Search for the cell housing the specified text and yield its [X, Y] center coordinate. 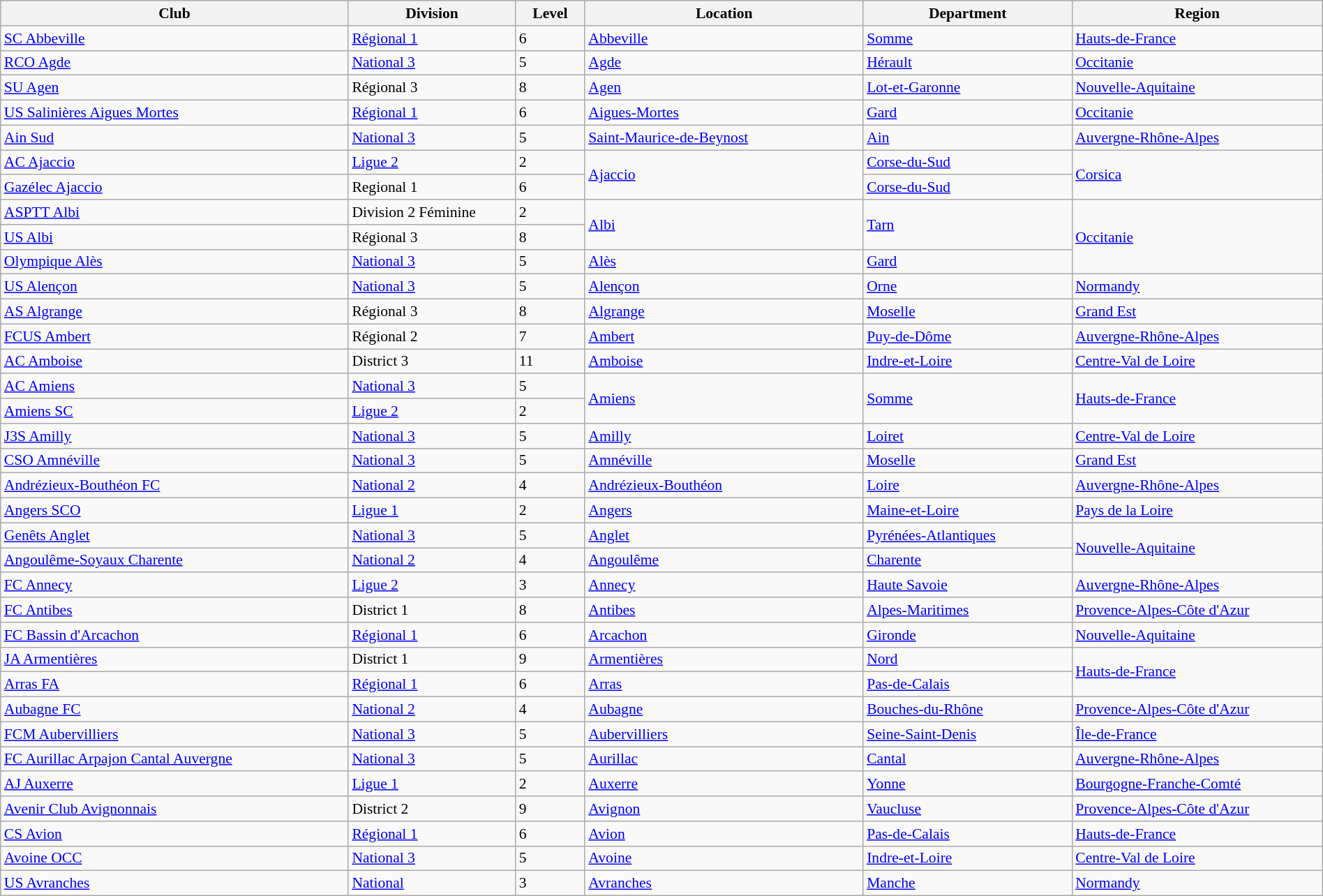
Antibes [724, 610]
AS Algrange [174, 312]
Alpes-Maritimes [967, 610]
Amboise [724, 361]
Gironde [967, 635]
Alençon [724, 287]
Avion [724, 834]
Hérault [967, 63]
Loiret [967, 436]
Aigues-Mortes [724, 113]
FC Bassin d'Arcachon [174, 635]
Andrézieux-Bouthéon [724, 486]
District 2 [431, 809]
11 [551, 361]
Saint-Maurice-de-Beynost [724, 137]
Aubervilliers [724, 734]
JA Armentières [174, 659]
Regional 1 [431, 188]
Ajaccio [724, 174]
US Salinières Aigues Mortes [174, 113]
Ain Sud [174, 137]
Tarn [967, 225]
CS Avion [174, 834]
Angers SCO [174, 511]
FC Antibes [174, 610]
Albi [724, 225]
Manche [967, 883]
FCM Aubervilliers [174, 734]
Loire [967, 486]
District 3 [431, 361]
AC Ajaccio [174, 163]
Aubagne FC [174, 710]
Auxerre [724, 784]
Haute Savoie [967, 585]
Division 2 Féminine [431, 212]
Île-de-France [1197, 734]
Genêts Anglet [174, 535]
Angoulême [724, 560]
Pyrénées-Atlantiques [967, 535]
J3S Amilly [174, 436]
Angers [724, 511]
Aurillac [724, 759]
AC Amiens [174, 387]
AJ Auxerre [174, 784]
Bourgogne-Franche-Comté [1197, 784]
SC Abbeville [174, 38]
Vaucluse [967, 809]
AC Amboise [174, 361]
RCO Agde [174, 63]
CSO Amnéville [174, 461]
Region [1197, 13]
Angoulême-Soyaux Charente [174, 560]
Yonne [967, 784]
Agde [724, 63]
Amiens [724, 399]
Amiens SC [174, 411]
Arras FA [174, 685]
US Albi [174, 237]
Abbeville [724, 38]
US Alençon [174, 287]
Orne [967, 287]
Nord [967, 659]
ASPTT Albi [174, 212]
Ambert [724, 336]
Location [724, 13]
Olympique Alès [174, 262]
FC Annecy [174, 585]
US Avranches [174, 883]
Arcachon [724, 635]
Avranches [724, 883]
Bouches-du-Rhône [967, 710]
Avignon [724, 809]
Gazélec Ajaccio [174, 188]
Charente [967, 560]
Avoine OCC [174, 858]
Anglet [724, 535]
Avoine [724, 858]
Department [967, 13]
Avenir Club Avignonnais [174, 809]
Cantal [967, 759]
FC Aurillac Arpajon Cantal Auvergne [174, 759]
Régional 2 [431, 336]
Annecy [724, 585]
Division [431, 13]
Maine-et-Loire [967, 511]
Amnéville [724, 461]
Pays de la Loire [1197, 511]
Aubagne [724, 710]
Agen [724, 88]
Seine-Saint-Denis [967, 734]
Andrézieux-Bouthéon FC [174, 486]
SU Agen [174, 88]
FCUS Ambert [174, 336]
Alès [724, 262]
Amilly [724, 436]
7 [551, 336]
Puy-de-Dôme [967, 336]
Ain [967, 137]
Algrange [724, 312]
Club [174, 13]
Armentières [724, 659]
Level [551, 13]
Lot-et-Garonne [967, 88]
Arras [724, 685]
National [431, 883]
Corsica [1197, 174]
